Locate the cell with the specified text and output its [X, Y] center coordinate. 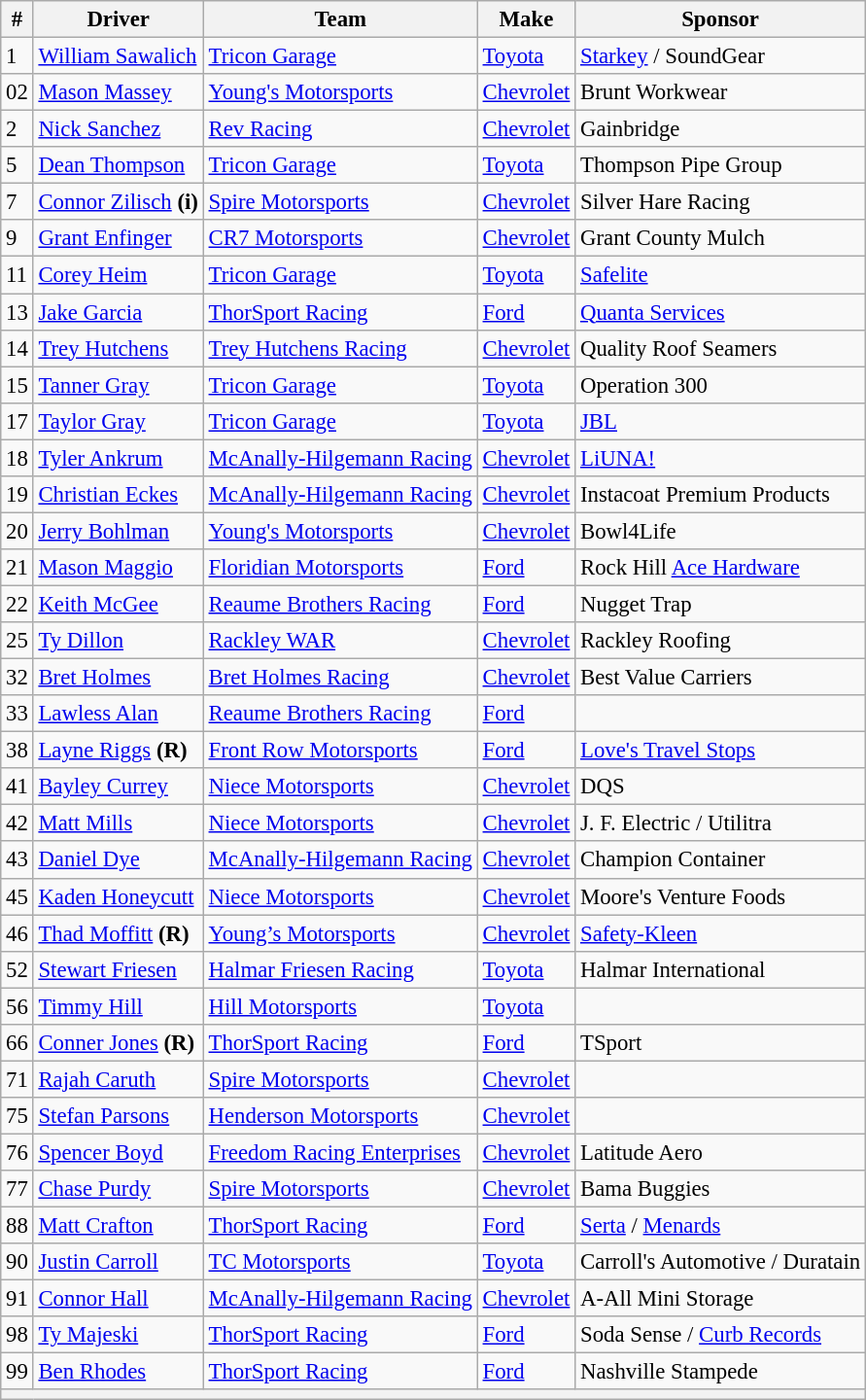
Safety-Kleen [721, 933]
Nick Sanchez [119, 129]
Quanta Services [721, 312]
2 [17, 129]
33 [17, 714]
15 [17, 385]
Latitude Aero [721, 1152]
Grant County Mulch [721, 238]
Mason Massey [119, 92]
76 [17, 1152]
32 [17, 678]
71 [17, 1079]
Silver Hare Racing [721, 202]
Halmar Friesen Racing [340, 969]
JBL [721, 421]
Nugget Trap [721, 604]
20 [17, 531]
Sponsor [721, 19]
Keith McGee [119, 604]
Halmar International [721, 969]
Driver [119, 19]
99 [17, 1372]
Carroll's Automotive / Duratain [721, 1262]
Layne Riggs (R) [119, 751]
43 [17, 860]
Soda Sense / Curb Records [721, 1335]
1 [17, 56]
11 [17, 275]
Henderson Motorsports [340, 1116]
Nashville Stampede [721, 1372]
21 [17, 568]
98 [17, 1335]
Tanner Gray [119, 385]
46 [17, 933]
Bama Buggies [721, 1189]
CR7 Motorsports [340, 238]
Rackley Roofing [721, 641]
Jerry Bohlman [119, 531]
18 [17, 458]
Justin Carroll [119, 1262]
Corey Heim [119, 275]
William Sawalich [119, 56]
Rajah Caruth [119, 1079]
Bret Holmes Racing [340, 678]
Hill Motorsports [340, 1006]
25 [17, 641]
Bret Holmes [119, 678]
Ty Dillon [119, 641]
Connor Hall [119, 1299]
14 [17, 348]
38 [17, 751]
Mason Maggio [119, 568]
17 [17, 421]
Moore's Venture Foods [721, 896]
Trey Hutchens [119, 348]
42 [17, 823]
Taylor Gray [119, 421]
19 [17, 495]
Matt Crafton [119, 1226]
Best Value Carriers [721, 678]
Ty Majeski [119, 1335]
41 [17, 787]
52 [17, 969]
Safelite [721, 275]
Chase Purdy [119, 1189]
Bayley Currey [119, 787]
90 [17, 1262]
02 [17, 92]
Starkey / SoundGear [721, 56]
91 [17, 1299]
Connor Zilisch (i) [119, 202]
TC Motorsports [340, 1262]
Timmy Hill [119, 1006]
Floridian Motorsports [340, 568]
Lawless Alan [119, 714]
Stewart Friesen [119, 969]
TSport [721, 1043]
Christian Eckes [119, 495]
Quality Roof Seamers [721, 348]
Bowl4Life [721, 531]
Spencer Boyd [119, 1152]
Conner Jones (R) [119, 1043]
Thompson Pipe Group [721, 165]
Kaden Honeycutt [119, 896]
Stefan Parsons [119, 1116]
75 [17, 1116]
Champion Container [721, 860]
Gainbridge [721, 129]
Tyler Ankrum [119, 458]
J. F. Electric / Utilitra [721, 823]
Front Row Motorsports [340, 751]
Thad Moffitt (R) [119, 933]
45 [17, 896]
Matt Mills [119, 823]
Brunt Workwear [721, 92]
Trey Hutchens Racing [340, 348]
Operation 300 [721, 385]
5 [17, 165]
A-All Mini Storage [721, 1299]
22 [17, 604]
7 [17, 202]
DQS [721, 787]
56 [17, 1006]
Daniel Dye [119, 860]
Team [340, 19]
Freedom Racing Enterprises [340, 1152]
Rock Hill Ace Hardware [721, 568]
66 [17, 1043]
Love's Travel Stops [721, 751]
88 [17, 1226]
Serta / Menards [721, 1226]
9 [17, 238]
77 [17, 1189]
Rackley WAR [340, 641]
Young’s Motorsports [340, 933]
Instacoat Premium Products [721, 495]
Make [526, 19]
LiUNA! [721, 458]
Ben Rhodes [119, 1372]
Jake Garcia [119, 312]
Dean Thompson [119, 165]
Grant Enfinger [119, 238]
Rev Racing [340, 129]
13 [17, 312]
# [17, 19]
